Locate the cell with the specified text and output its [x, y] center coordinate. 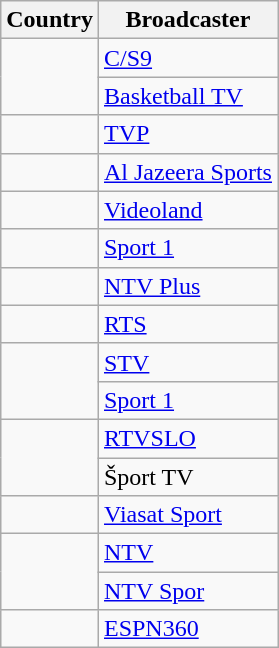
Basketball TV [188, 96]
NTV Plus [188, 286]
NTV Spor [188, 591]
Country [50, 20]
Videoland [188, 210]
Al Jazeera Sports [188, 172]
STV [188, 362]
NTV [188, 553]
TVP [188, 134]
Broadcaster [188, 20]
C/S9 [188, 58]
Šport TV [188, 477]
ESPN360 [188, 629]
RTVSLO [188, 438]
RTS [188, 324]
Viasat Sport [188, 515]
